For the text-containing cell, return its midpoint in (x, y) coordinate format. 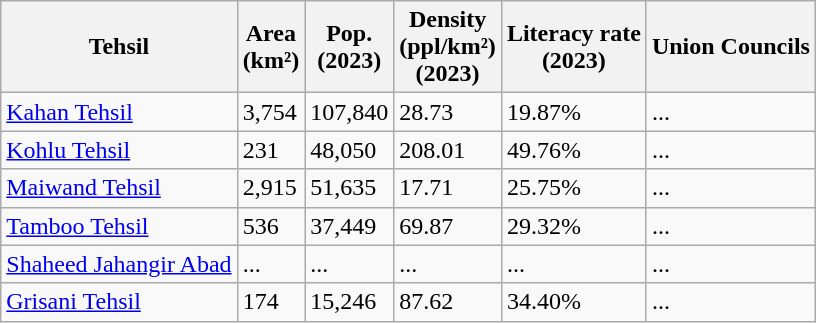
87.62 (448, 302)
28.73 (448, 112)
Shaheed Jahangir Abad (119, 264)
536 (271, 226)
Tamboo Tehsil (119, 226)
Grisani Tehsil (119, 302)
Literacy rate(2023) (574, 47)
51,635 (350, 188)
231 (271, 150)
Pop.(2023) (350, 47)
Tehsil (119, 47)
Kohlu Tehsil (119, 150)
107,840 (350, 112)
Maiwand Tehsil (119, 188)
Kahan Tehsil (119, 112)
29.32% (574, 226)
Density(ppl/km²)(2023) (448, 47)
19.87% (574, 112)
3,754 (271, 112)
69.87 (448, 226)
2,915 (271, 188)
34.40% (574, 302)
17.71 (448, 188)
15,246 (350, 302)
37,449 (350, 226)
48,050 (350, 150)
Union Councils (730, 47)
Area(km²) (271, 47)
25.75% (574, 188)
49.76% (574, 150)
208.01 (448, 150)
174 (271, 302)
